Scan for the cell matching the given text and deliver its (x, y) coordinate at center. 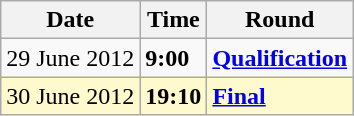
Qualification (280, 58)
30 June 2012 (70, 96)
Time (174, 20)
29 June 2012 (70, 58)
9:00 (174, 58)
Final (280, 96)
Round (280, 20)
19:10 (174, 96)
Date (70, 20)
